Detect which cell encompasses the target text, then output its [X, Y] center coordinate. 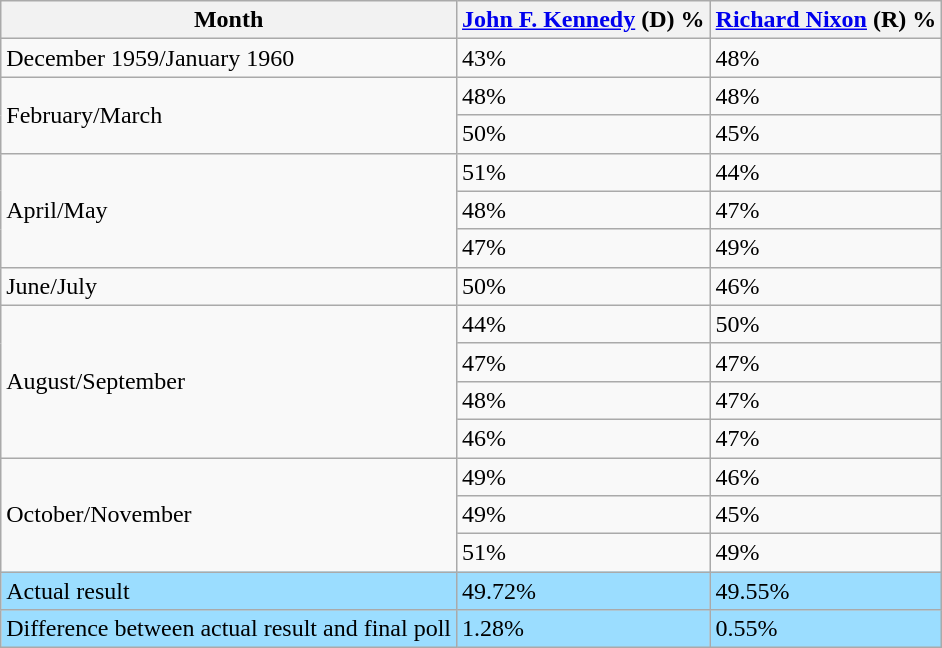
Difference between actual result and final poll [229, 629]
Richard Nixon (R) % [826, 20]
49.55% [826, 591]
August/September [229, 381]
February/March [229, 115]
Actual result [229, 591]
Month [229, 20]
October/November [229, 515]
December 1959/January 1960 [229, 58]
1.28% [584, 629]
49.72% [584, 591]
0.55% [826, 629]
John F. Kennedy (D) % [584, 20]
43% [584, 58]
April/May [229, 210]
June/July [229, 286]
